For the text-containing cell, return its midpoint in (x, y) coordinate format. 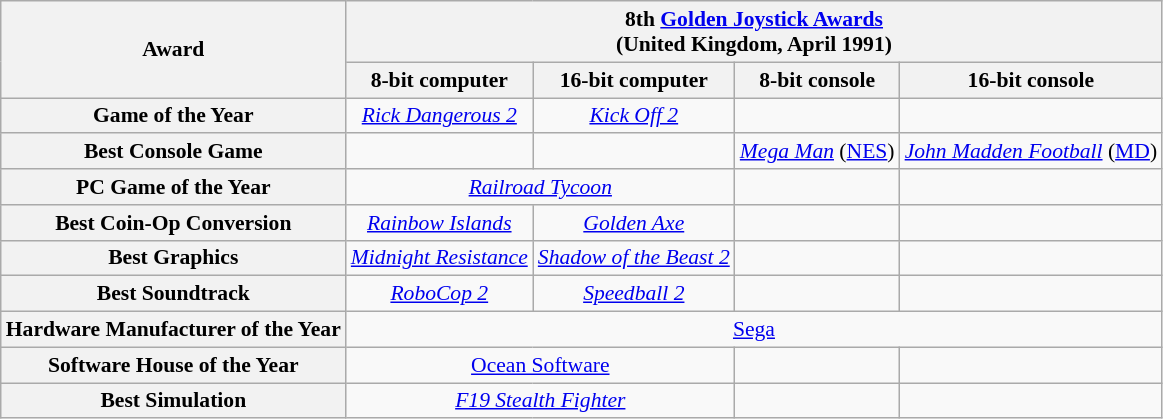
RoboCop 2 (440, 294)
Best Graphics (174, 258)
Kick Off 2 (634, 116)
Best Console Game (174, 152)
PC Game of the Year (174, 187)
Golden Axe (634, 223)
16-bit console (1032, 80)
Speedball 2 (634, 294)
Best Simulation (174, 401)
Rainbow Islands (440, 223)
Software House of the Year (174, 365)
Ocean Software (540, 365)
John Madden Football (MD) (1032, 152)
8th Golden Joystick Awards (United Kingdom, April 1991) (754, 32)
Best Coin-Op Conversion (174, 223)
16-bit computer (634, 80)
Game of the Year (174, 116)
Award (174, 50)
Sega (754, 330)
Railroad Tycoon (540, 187)
Rick Dangerous 2 (440, 116)
8-bit console (818, 80)
Mega Man (NES) (818, 152)
Best Soundtrack (174, 294)
Hardware Manufacturer of the Year (174, 330)
F19 Stealth Fighter (540, 401)
Shadow of the Beast 2 (634, 258)
8-bit computer (440, 80)
Midnight Resistance (440, 258)
